Identify which cell holds the provided text, then report its [x, y] central coordinate. 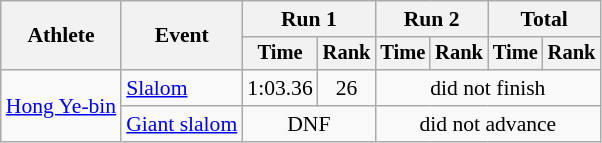
Event [182, 36]
did not finish [488, 88]
Hong Ye-bin [61, 106]
1:03.36 [280, 88]
Slalom [182, 88]
Giant slalom [182, 124]
Run 1 [308, 19]
26 [347, 88]
Total [544, 19]
DNF [308, 124]
did not advance [488, 124]
Run 2 [431, 19]
Athlete [61, 36]
